Determine the [x, y] coordinate at the center of the cell enclosing the given text.  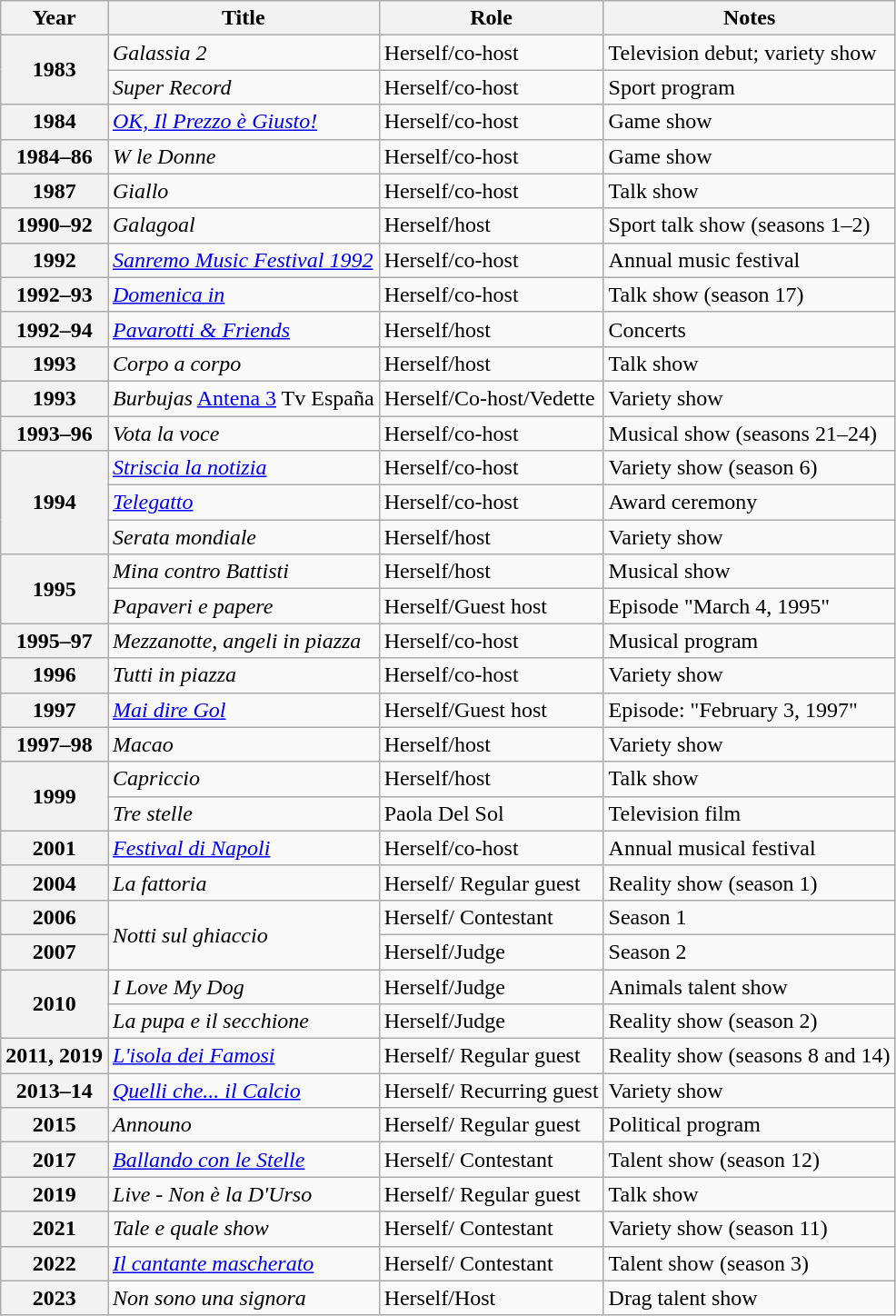
2006 [55, 917]
Non sono una signora [244, 1298]
Talent show (season 3) [749, 1263]
Sanremo Music Festival 1992 [244, 260]
Season 2 [749, 952]
Giallo [244, 191]
Herself/ Recurring guest [491, 1091]
2021 [55, 1229]
Role [491, 18]
Quelli che... il Calcio [244, 1091]
1993–96 [55, 434]
Notti sul ghiaccio [244, 934]
Reality show (season 1) [749, 882]
1995–97 [55, 641]
Domenica in [244, 294]
Paola Del Sol [491, 813]
Tale e quale show [244, 1229]
2013–14 [55, 1091]
Burbujas Antena 3 Tv España [244, 398]
1992–93 [55, 294]
Mai dire Gol [244, 710]
Concerts [749, 329]
Serata mondiale [244, 537]
1999 [55, 796]
Galagoal [244, 225]
1997–98 [55, 744]
Herself/Co-host/Vedette [491, 398]
Il cantante mascherato [244, 1263]
1995 [55, 589]
Episode: "February 3, 1997" [749, 710]
1984–86 [55, 156]
Corpo a corpo [244, 364]
Musical show (seasons 21–24) [749, 434]
2017 [55, 1160]
1992 [55, 260]
2023 [55, 1298]
1984 [55, 122]
Herself/Host [491, 1298]
2010 [55, 1003]
Television film [749, 813]
Talk show (season 17) [749, 294]
Galassia 2 [244, 53]
Telegatto [244, 503]
Papaveri e papere [244, 606]
Mina contro Battisti [244, 572]
Season 1 [749, 917]
1992–94 [55, 329]
Annual music festival [749, 260]
Festival di Napoli [244, 848]
Capriccio [244, 779]
Talent show (season 12) [749, 1160]
Ballando con le Stelle [244, 1160]
Notes [749, 18]
1983 [55, 70]
2022 [55, 1263]
Macao [244, 744]
Reality show (seasons 8 and 14) [749, 1056]
2004 [55, 882]
La pupa e il secchione [244, 1022]
Award ceremony [749, 503]
1994 [55, 503]
Live - Non è la D'Urso [244, 1194]
Political program [749, 1125]
W le Donne [244, 156]
OK, Il Prezzo è Giusto! [244, 122]
La fattoria [244, 882]
Variety show (season 6) [749, 468]
Television debut; variety show [749, 53]
1987 [55, 191]
2007 [55, 952]
Announo [244, 1125]
1990–92 [55, 225]
Musical program [749, 641]
Drag talent show [749, 1298]
Sport program [749, 87]
Title [244, 18]
Tre stelle [244, 813]
Year [55, 18]
Striscia la notizia [244, 468]
Musical show [749, 572]
2011, 2019 [55, 1056]
2019 [55, 1194]
Sport talk show (seasons 1–2) [749, 225]
Reality show (season 2) [749, 1022]
Mezzanotte, angeli in piazza [244, 641]
I Love My Dog [244, 986]
2001 [55, 848]
Tutti in piazza [244, 675]
Episode "March 4, 1995" [749, 606]
1997 [55, 710]
Pavarotti & Friends [244, 329]
Variety show (season 11) [749, 1229]
Super Record [244, 87]
L'isola dei Famosi [244, 1056]
Annual musical festival [749, 848]
2015 [55, 1125]
Animals talent show [749, 986]
Vota la voce [244, 434]
1996 [55, 675]
